Identify which cell holds the provided text, then report its [X, Y] central coordinate. 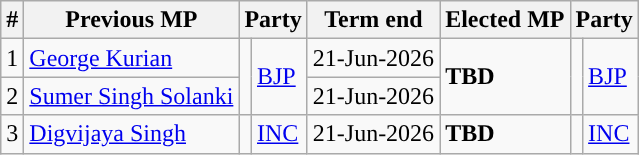
George Kurian [132, 58]
2 [12, 96]
Sumer Singh Solanki [132, 96]
Term end [373, 20]
Previous MP [132, 20]
# [12, 20]
3 [12, 134]
Digvijaya Singh [132, 134]
1 [12, 58]
Elected MP [505, 20]
